Find where the given text appears and provide that cell's center as (X, Y) coordinate. 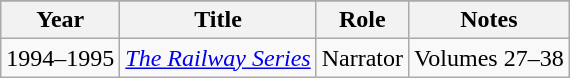
1994–1995 (60, 58)
Narrator (362, 58)
The Railway Series (218, 58)
Role (362, 20)
Title (218, 20)
Notes (490, 20)
Volumes 27–38 (490, 58)
Year (60, 20)
